Capture the cell that displays the provided text and extract its [X, Y] central coordinate. 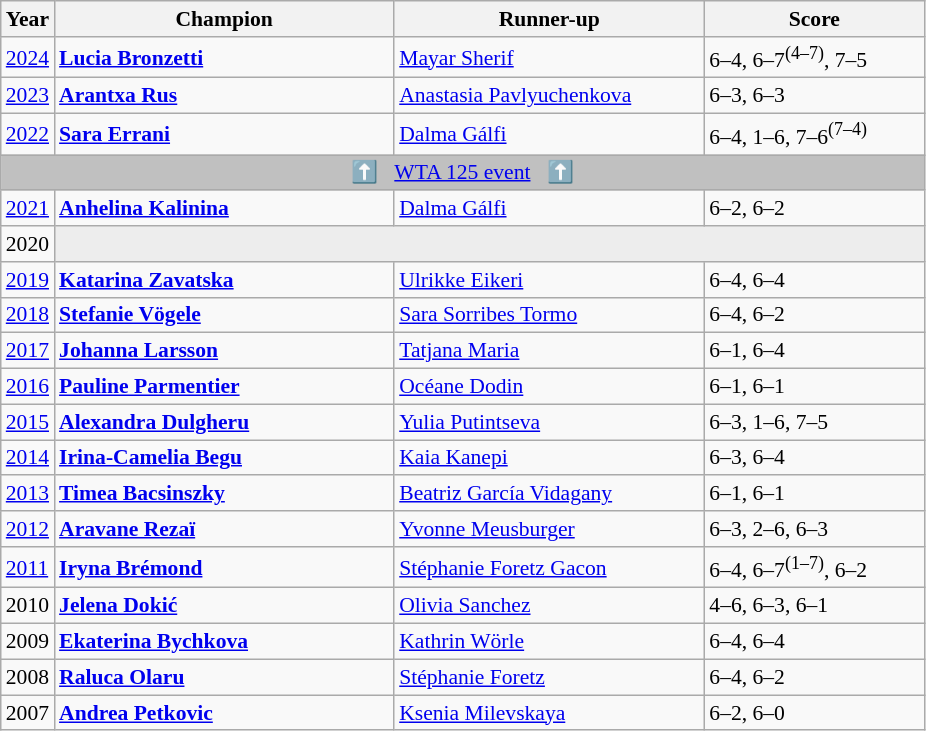
2022 [28, 134]
2009 [28, 642]
2008 [28, 677]
2012 [28, 529]
2018 [28, 316]
2020 [28, 244]
6–4, 6–7(4–7), 7–5 [814, 58]
Katarina Zavatska [224, 280]
6–4, 1–6, 7–6(7–4) [814, 134]
2013 [28, 494]
6–1, 6–4 [814, 351]
Runner-up [549, 19]
6–4, 6–7(1–7), 6–2 [814, 568]
6–2, 6–2 [814, 209]
Sara Sorribes Tormo [549, 316]
Score [814, 19]
Arantxa Rus [224, 96]
Andrea Petkovic [224, 713]
2021 [28, 209]
2014 [28, 458]
6–2, 6–0 [814, 713]
Jelena Dokić [224, 606]
Kathrin Wörle [549, 642]
2024 [28, 58]
Year [28, 19]
2019 [28, 280]
Anastasia Pavlyuchenkova [549, 96]
Mayar Sherif [549, 58]
Alexandra Dulgheru [224, 422]
6–3, 1–6, 7–5 [814, 422]
6–3, 2–6, 6–3 [814, 529]
⬆️ WTA 125 event ⬆️ [463, 173]
Stéphanie Foretz [549, 677]
Lucia Bronzetti [224, 58]
Timea Bacsinszky [224, 494]
Anhelina Kalinina [224, 209]
Raluca Olaru [224, 677]
2011 [28, 568]
Aravane Rezaï [224, 529]
Sara Errani [224, 134]
Yulia Putintseva [549, 422]
2010 [28, 606]
Kaia Kanepi [549, 458]
Océane Dodin [549, 387]
Tatjana Maria [549, 351]
Stefanie Vögele [224, 316]
Pauline Parmentier [224, 387]
6–3, 6–4 [814, 458]
2007 [28, 713]
Stéphanie Foretz Gacon [549, 568]
Iryna Brémond [224, 568]
Johanna Larsson [224, 351]
2023 [28, 96]
Ksenia Milevskaya [549, 713]
Ulrikke Eikeri [549, 280]
2015 [28, 422]
Beatriz García Vidagany [549, 494]
4–6, 6–3, 6–1 [814, 606]
Irina-Camelia Begu [224, 458]
6–3, 6–3 [814, 96]
Ekaterina Bychkova [224, 642]
2017 [28, 351]
Yvonne Meusburger [549, 529]
2016 [28, 387]
Champion [224, 19]
Olivia Sanchez [549, 606]
